Return the (X, Y) coordinate for the center point of the cell that contains the specified text.  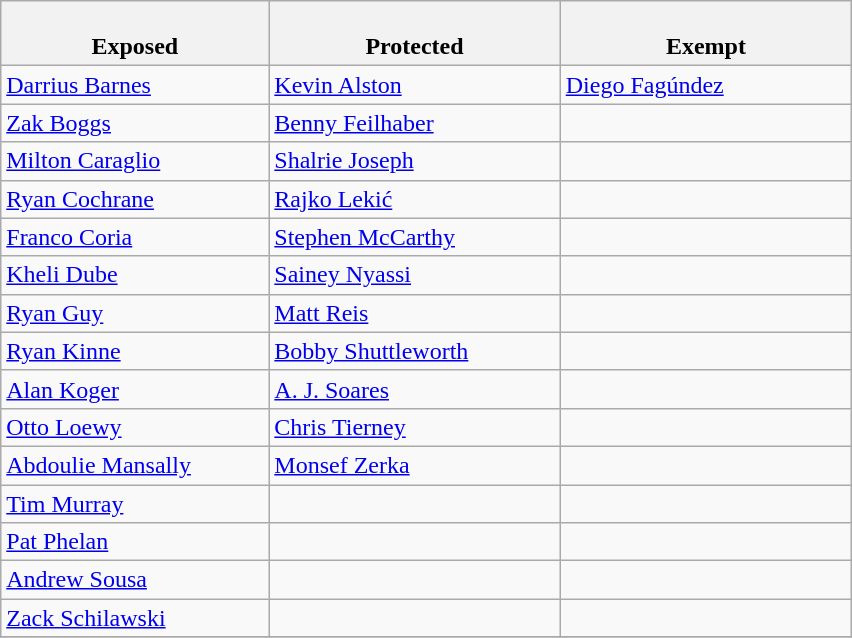
Ryan Guy (135, 313)
Ryan Cochrane (135, 199)
Alan Koger (135, 389)
Abdoulie Mansally (135, 465)
Monsef Zerka (414, 465)
Bobby Shuttleworth (414, 351)
Ryan Kinne (135, 351)
Shalrie Joseph (414, 161)
Andrew Sousa (135, 580)
Protected (414, 34)
Matt Reis (414, 313)
Benny Feilhaber (414, 123)
Kheli Dube (135, 275)
Kevin Alston (414, 85)
Zak Boggs (135, 123)
Diego Fagúndez (706, 85)
Franco Coria (135, 237)
Sainey Nyassi (414, 275)
Darrius Barnes (135, 85)
Exposed (135, 34)
Chris Tierney (414, 427)
Rajko Lekić (414, 199)
Pat Phelan (135, 542)
Tim Murray (135, 503)
Milton Caraglio (135, 161)
Stephen McCarthy (414, 237)
A. J. Soares (414, 389)
Exempt (706, 34)
Otto Loewy (135, 427)
Zack Schilawski (135, 618)
